Extract the (x, y) coordinate from the center of the cell holding the provided text.  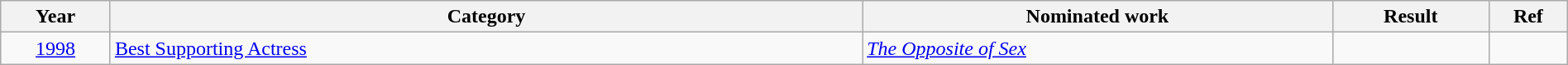
1998 (56, 48)
Nominated work (1097, 17)
The Opposite of Sex (1097, 48)
Ref (1528, 17)
Year (56, 17)
Result (1411, 17)
Category (486, 17)
Best Supporting Actress (486, 48)
